Identify which cell holds the provided text, then report its (X, Y) central coordinate. 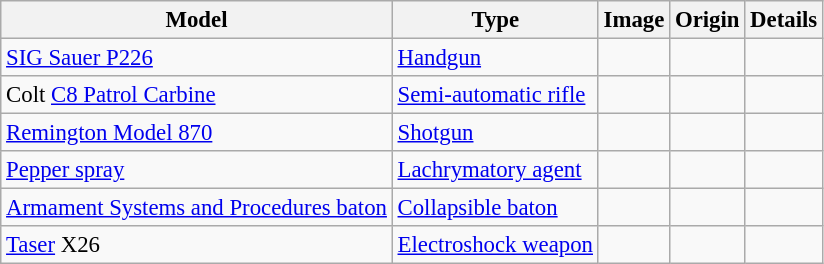
Electroshock weapon (495, 245)
Type (495, 20)
Colt C8 Patrol Carbine (196, 95)
Model (196, 20)
Handgun (495, 58)
Collapsible baton (495, 208)
Lachrymatory agent (495, 170)
Pepper spray (196, 170)
Shotgun (495, 133)
Armament Systems and Procedures baton (196, 208)
Image (634, 20)
Taser X26 (196, 245)
SIG Sauer P226 (196, 58)
Origin (708, 20)
Details (784, 20)
Semi-automatic rifle (495, 95)
Remington Model 870 (196, 133)
